From the cell containing the given text, extract its center point as (x, y) coordinate. 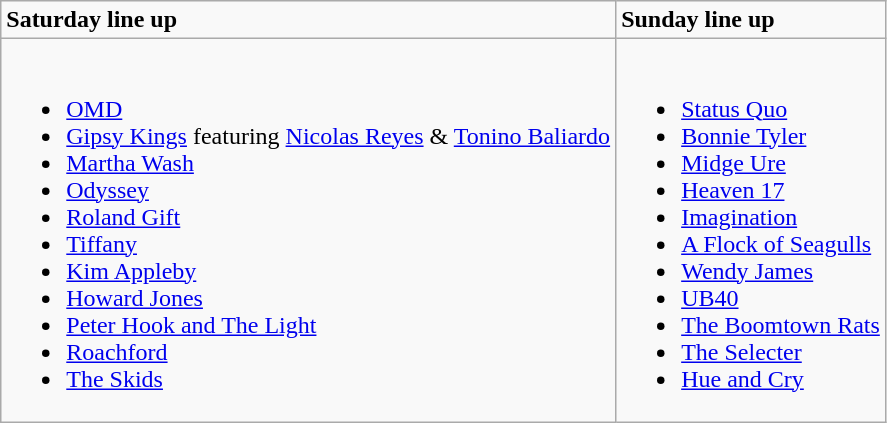
Sunday line up (751, 20)
Saturday line up (308, 20)
Status QuoBonnie TylerMidge UreHeaven 17ImaginationA Flock of SeagullsWendy JamesUB40The Boomtown RatsThe SelecterHue and Cry (751, 230)
